Identify which cell holds the provided text, then report its (x, y) central coordinate. 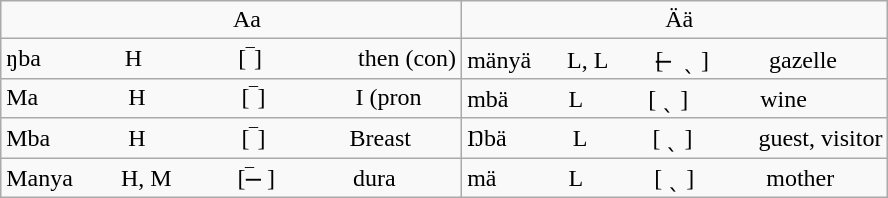
mänyä L, L [ ̶ ˎ ] gazelle (675, 59)
Aa (232, 20)
Ma H [‾] I (pron (232, 98)
Manya H, M [‾ ̶ ] dura (232, 178)
Mba H [‾] Breast (232, 138)
Ŋbä L [ ˎ ] guest, visitor (675, 138)
mbä L [ ˎ ] wine (675, 98)
Ää (675, 20)
mä L [ ˎ ] mother (675, 178)
ŋba H [‾] then (con) (232, 59)
